Return the (x, y) coordinate for the center point of the cell that contains the specified text.  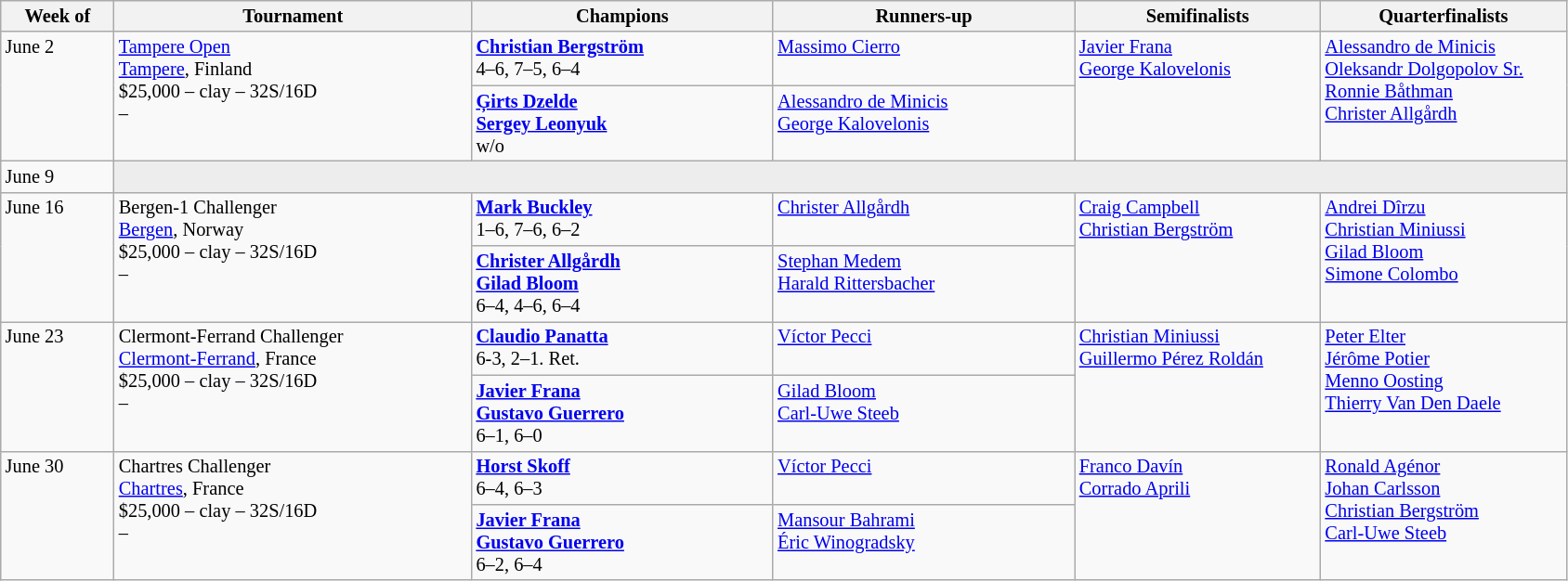
June 2 (58, 97)
Christer Allgårdh (923, 219)
Christer Allgårdh Gilad Bloom6–4, 4–6, 6–4 (622, 284)
Claudio Panatta 6-3, 2–1. Ret. (622, 348)
Horst Skoff 6–4, 6–3 (622, 478)
Tampere OpenTampere, Finland$25,000 – clay – 32S/16D – (294, 97)
Peter Elter Jérôme Potier Menno Oosting Thierry Van Den Daele (1444, 386)
Mansour Bahrami Éric Winogradsky (923, 542)
Franco Davín Corrado Aprili (1198, 516)
Christian Miniussi Guillermo Pérez Roldán (1198, 386)
Christian Bergström 4–6, 7–5, 6–4 (622, 58)
Javier Frana George Kalovelonis (1198, 97)
June 30 (58, 516)
Mark Buckley 1–6, 7–6, 6–2 (622, 219)
June 23 (58, 386)
Stephan Medem Harald Rittersbacher (923, 284)
Clermont-Ferrand Challenger Clermont-Ferrand, France$25,000 – clay – 32S/16D – (294, 386)
June 9 (58, 176)
Tournament (294, 16)
Champions (622, 16)
Chartres ChallengerChartres, France$25,000 – clay – 32S/16D – (294, 516)
Craig Campbell Christian Bergström (1198, 256)
Ronald Agénor Johan Carlsson Christian Bergström Carl-Uwe Steeb (1444, 516)
Week of (58, 16)
Alessandro de Minicis Oleksandr Dolgopolov Sr. Ronnie Båthman Christer Allgårdh (1444, 97)
June 16 (58, 256)
Semifinalists (1198, 16)
Alessandro de Minicis George Kalovelonis (923, 123)
Gilad Bloom Carl-Uwe Steeb (923, 413)
Bergen-1 ChallengerBergen, Norway$25,000 – clay – 32S/16D – (294, 256)
Massimo Cierro (923, 58)
Quarterfinalists (1444, 16)
Javier Frana Gustavo Guerrero6–1, 6–0 (622, 413)
Ģirts Dzelde Sergey Leonyuk w/o (622, 123)
Runners-up (923, 16)
Javier Frana Gustavo Guerrero6–2, 6–4 (622, 542)
Andrei Dîrzu Christian Miniussi Gilad Bloom Simone Colombo (1444, 256)
